Provide the [x, y] coordinate of the cell's center where the given text is located.  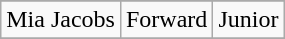
Junior [248, 20]
Mia Jacobs [61, 20]
Forward [166, 20]
